Scan for the cell matching the given text and deliver its [x, y] coordinate at center. 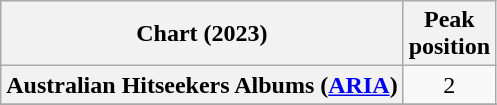
2 [449, 85]
Chart (2023) [202, 34]
Australian Hitseekers Albums (ARIA) [202, 85]
Peakposition [449, 34]
